From the cell containing the given text, extract its center point as (X, Y) coordinate. 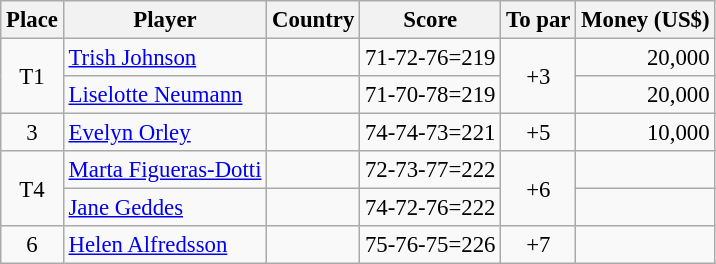
74-72-76=222 (430, 208)
Helen Alfredsson (165, 245)
10,000 (646, 133)
+5 (538, 133)
Evelyn Orley (165, 133)
72-73-77=222 (430, 170)
+3 (538, 76)
To par (538, 20)
T1 (32, 76)
+6 (538, 188)
75-76-75=226 (430, 245)
Marta Figueras-Dotti (165, 170)
Country (314, 20)
Score (430, 20)
Money (US$) (646, 20)
71-70-78=219 (430, 95)
6 (32, 245)
+7 (538, 245)
Trish Johnson (165, 58)
Player (165, 20)
3 (32, 133)
Jane Geddes (165, 208)
Liselotte Neumann (165, 95)
71-72-76=219 (430, 58)
74-74-73=221 (430, 133)
Place (32, 20)
T4 (32, 188)
